Return [x, y] of the center of cell containing provided text 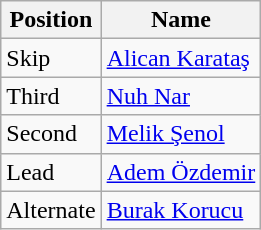
Position [51, 20]
Alternate [51, 210]
Melik Şenol [181, 134]
Name [181, 20]
Adem Özdemir [181, 172]
Alican Karataş [181, 58]
Third [51, 96]
Lead [51, 172]
Skip [51, 58]
Nuh Nar [181, 96]
Second [51, 134]
Burak Korucu [181, 210]
